Provide the (X, Y) coordinate of the cell's center where the given text is located.  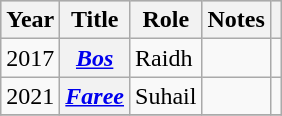
Role (166, 20)
Year (30, 20)
Bos (95, 58)
2017 (30, 58)
Raidh (166, 58)
Faree (95, 96)
Title (95, 20)
2021 (30, 96)
Suhail (166, 96)
Notes (236, 20)
